Return the (X, Y) coordinate for the center point of the cell that contains the specified text.  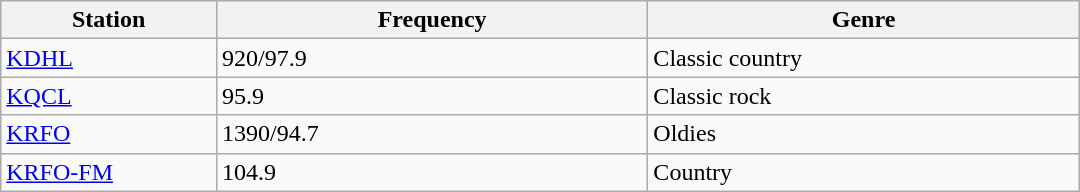
Classic country (864, 58)
KRFO-FM (109, 172)
920/97.9 (432, 58)
95.9 (432, 96)
KRFO (109, 134)
Country (864, 172)
104.9 (432, 172)
KDHL (109, 58)
KQCL (109, 96)
Classic rock (864, 96)
Frequency (432, 20)
Station (109, 20)
Genre (864, 20)
Oldies (864, 134)
1390/94.7 (432, 134)
